Capture the cell that displays the provided text and extract its [X, Y] central coordinate. 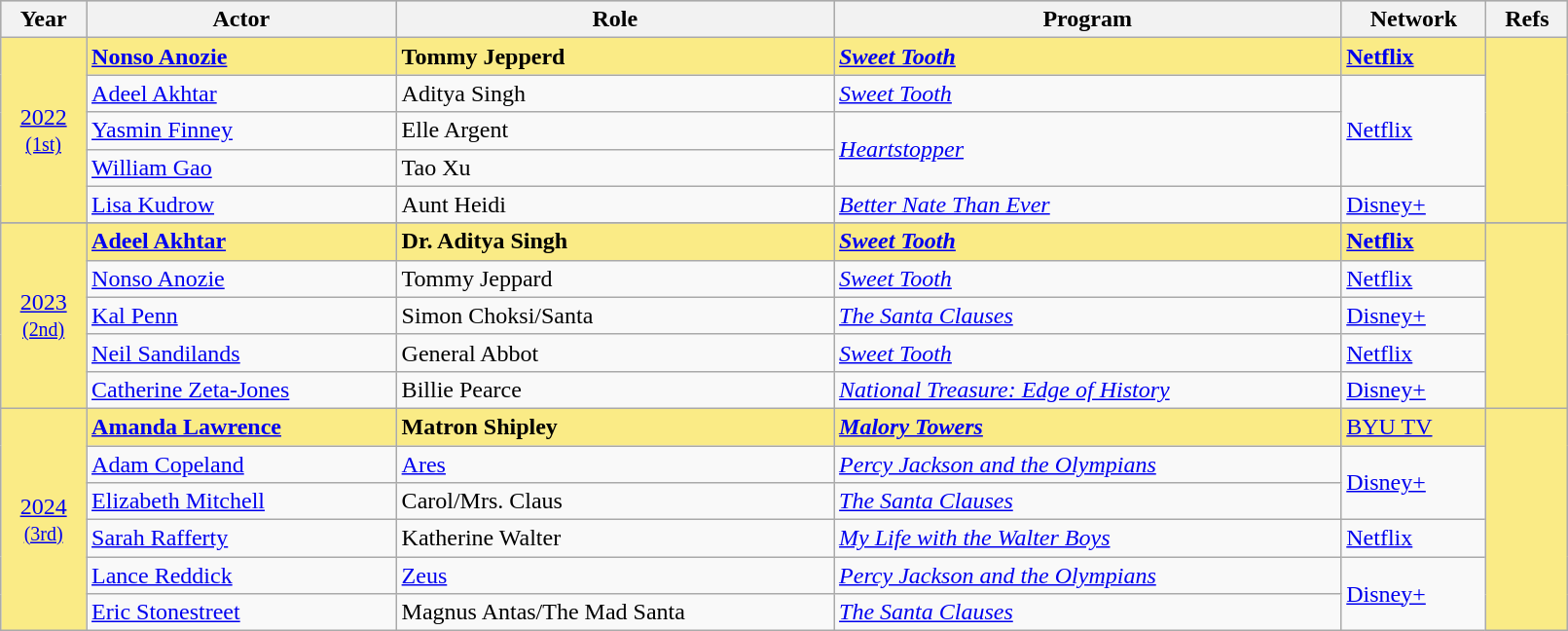
Eric Stonestreet [241, 612]
Lance Reddick [241, 575]
Carol/Mrs. Claus [615, 501]
BYU TV [1413, 427]
Matron Shipley [615, 427]
2023(2nd) [44, 315]
My Life with the Walter Boys [1088, 538]
Tommy Jepperd [615, 56]
Elizabeth Mitchell [241, 501]
Zeus [615, 575]
Actor [241, 19]
Tao Xu [615, 167]
Aditya Singh [615, 93]
General Abbot [615, 353]
Ares [615, 464]
Malory Towers [1088, 427]
Dr. Aditya Singh [615, 241]
Lisa Kudrow [241, 204]
Magnus Antas/The Mad Santa [615, 612]
Program [1088, 19]
Network [1413, 19]
Aunt Heidi [615, 204]
Yasmin Finney [241, 130]
Simon Choksi/Santa [615, 315]
Role [615, 19]
William Gao [241, 167]
National Treasure: Edge of History [1088, 390]
Better Nate Than Ever [1088, 204]
Neil Sandilands [241, 353]
2024(3rd) [44, 519]
Kal Penn [241, 315]
2022(1st) [44, 130]
Elle Argent [615, 130]
Tommy Jeppard [615, 278]
Year [44, 19]
Amanda Lawrence [241, 427]
Billie Pearce [615, 390]
Adam Copeland [241, 464]
Katherine Walter [615, 538]
Heartstopper [1088, 149]
Sarah Rafferty [241, 538]
Refs [1527, 19]
Catherine Zeta-Jones [241, 390]
